For the text-containing cell, return its midpoint in [X, Y] coordinate format. 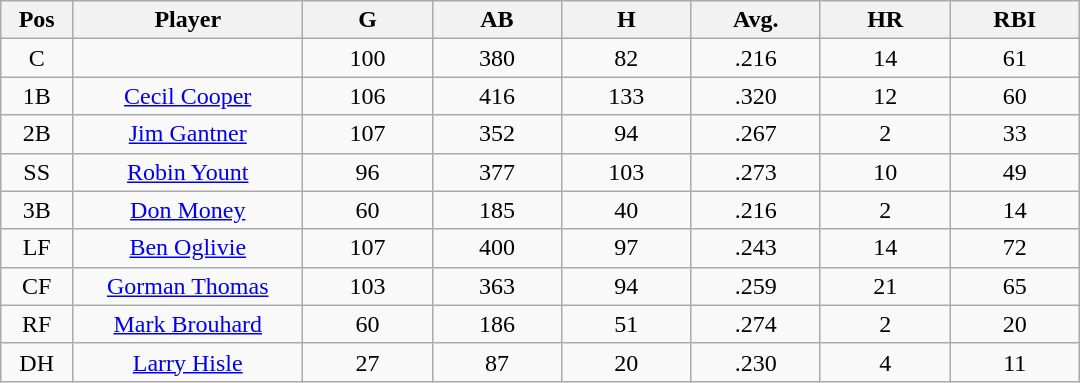
10 [884, 172]
61 [1015, 58]
.230 [756, 362]
49 [1015, 172]
97 [626, 248]
Jim Gantner [188, 134]
Player [188, 20]
SS [37, 172]
RBI [1015, 20]
363 [496, 286]
Pos [37, 20]
1B [37, 96]
72 [1015, 248]
Mark Brouhard [188, 324]
65 [1015, 286]
400 [496, 248]
33 [1015, 134]
HR [884, 20]
C [37, 58]
Cecil Cooper [188, 96]
27 [368, 362]
186 [496, 324]
G [368, 20]
.259 [756, 286]
Don Money [188, 210]
DH [37, 362]
96 [368, 172]
51 [626, 324]
11 [1015, 362]
352 [496, 134]
21 [884, 286]
100 [368, 58]
Gorman Thomas [188, 286]
380 [496, 58]
3B [37, 210]
87 [496, 362]
185 [496, 210]
.274 [756, 324]
RF [37, 324]
LF [37, 248]
2B [37, 134]
H [626, 20]
.273 [756, 172]
.243 [756, 248]
Robin Yount [188, 172]
12 [884, 96]
416 [496, 96]
.320 [756, 96]
Ben Oglivie [188, 248]
Avg. [756, 20]
CF [37, 286]
Larry Hisle [188, 362]
40 [626, 210]
377 [496, 172]
82 [626, 58]
AB [496, 20]
4 [884, 362]
106 [368, 96]
.267 [756, 134]
133 [626, 96]
